Scan for the cell matching the given text and deliver its (x, y) coordinate at center. 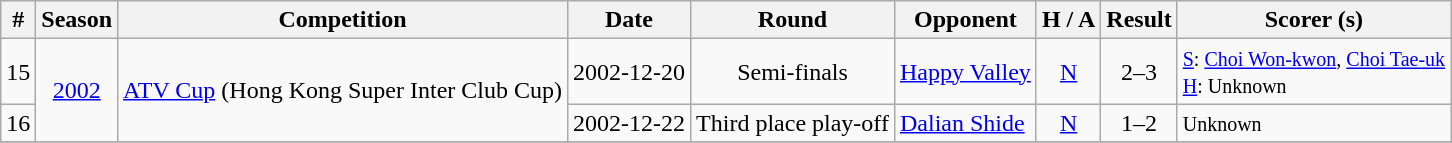
Unknown (1314, 123)
Third place play-off (793, 123)
Round (793, 20)
Competition (343, 20)
Scorer (s) (1314, 20)
16 (18, 123)
# (18, 20)
1–2 (1139, 123)
2002 (77, 90)
Opponent (965, 20)
Result (1139, 20)
Semi-finals (793, 72)
Season (77, 20)
Happy Valley (965, 72)
Date (630, 20)
H / A (1068, 20)
15 (18, 72)
S: Choi Won-kwon, Choi Tae-uk H: Unknown (1314, 72)
Dalian Shide (965, 123)
2–3 (1139, 72)
ATV Cup (Hong Kong Super Inter Club Cup) (343, 90)
2002-12-22 (630, 123)
2002-12-20 (630, 72)
